Find where the given text appears and provide that cell's center as [x, y] coordinate. 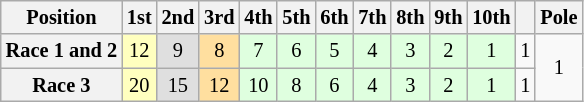
2nd [178, 17]
9th [448, 17]
10th [491, 17]
3rd [219, 17]
10 [258, 85]
9 [178, 51]
Position [62, 17]
Race 1 and 2 [62, 51]
20 [140, 85]
6th [334, 17]
7 [258, 51]
4th [258, 17]
1st [140, 17]
8th [410, 17]
5 [334, 51]
5th [296, 17]
7th [372, 17]
15 [178, 85]
Pole [558, 17]
Race 3 [62, 85]
